Locate the cell with the specified text and output its [X, Y] center coordinate. 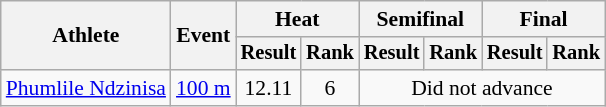
100 m [204, 88]
Event [204, 36]
Final [544, 19]
12.11 [269, 88]
Athlete [86, 36]
6 [330, 88]
Heat [298, 19]
Semifinal [420, 19]
Did not advance [482, 88]
Phumlile Ndzinisa [86, 88]
